Locate the cell with the specified text and output its [x, y] center coordinate. 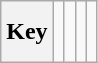
Key [27, 32]
